Return [x, y] of the center of cell containing provided text 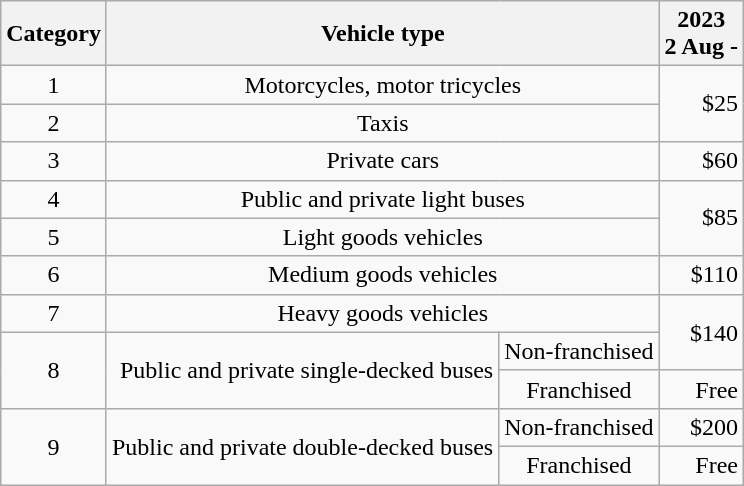
7 [54, 313]
$140 [701, 332]
$200 [701, 427]
Public and private single-decked buses [302, 370]
Private cars [382, 161]
1 [54, 85]
5 [54, 237]
3 [54, 161]
4 [54, 199]
$25 [701, 104]
Category [54, 34]
Motorcycles, motor tricycles [382, 85]
Taxis [382, 123]
$85 [701, 218]
9 [54, 446]
$60 [701, 161]
Vehicle type [382, 34]
2 [54, 123]
Public and private double-decked buses [302, 446]
Light goods vehicles [382, 237]
20232 Aug - [701, 34]
$110 [701, 275]
Public and private light buses [382, 199]
8 [54, 370]
Heavy goods vehicles [382, 313]
6 [54, 275]
Medium goods vehicles [382, 275]
